Locate the cell with the specified text and output its (x, y) center coordinate. 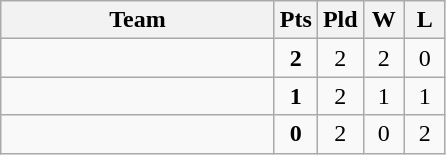
W (384, 20)
Team (138, 20)
Pts (296, 20)
Pld (340, 20)
L (424, 20)
